Detect which cell encompasses the target text, then output its [x, y] center coordinate. 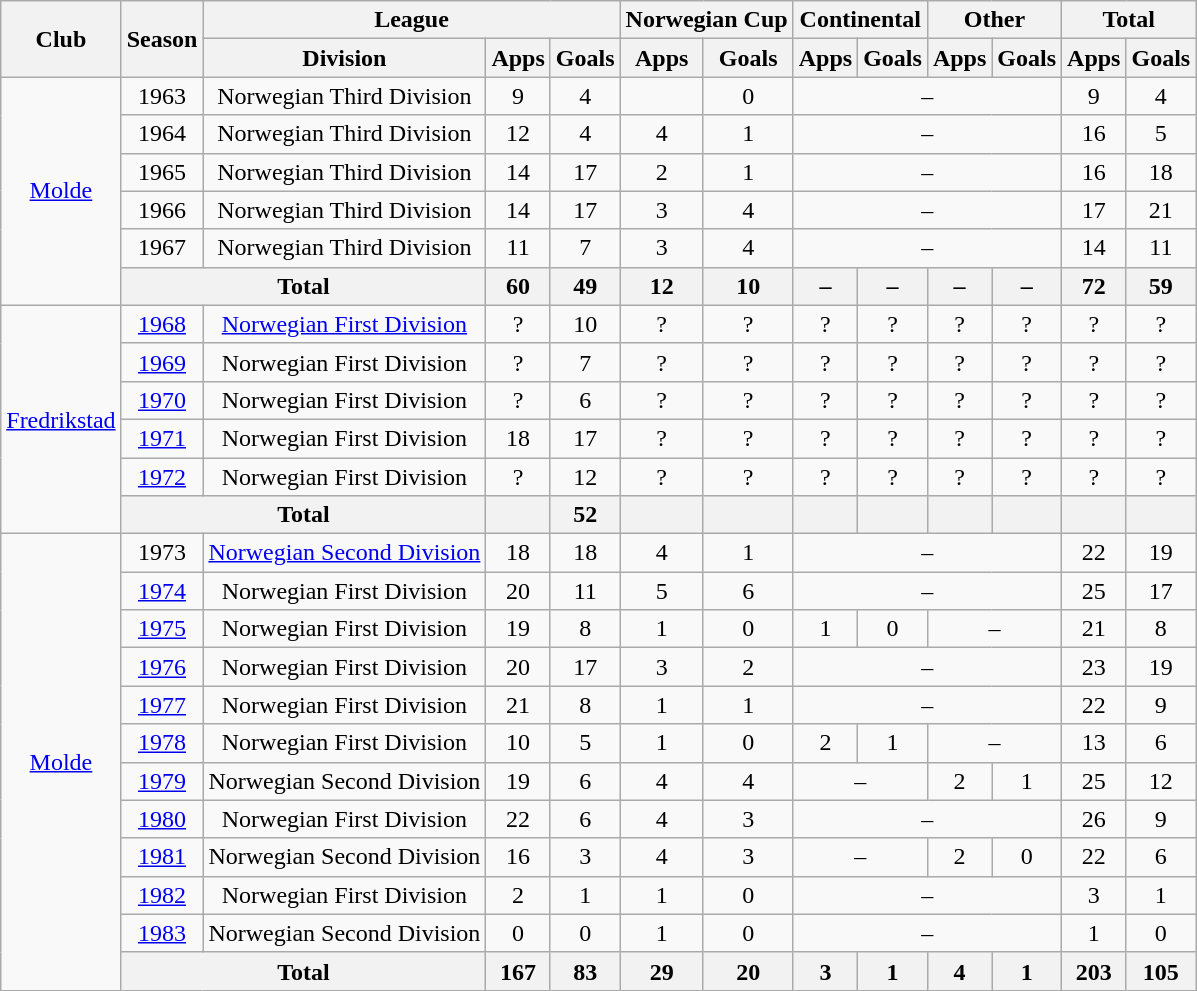
1975 [162, 629]
1972 [162, 477]
1974 [162, 591]
26 [1094, 819]
Fredrikstad [61, 419]
203 [1094, 971]
1966 [162, 210]
1973 [162, 553]
Club [61, 39]
Season [162, 39]
Norwegian Cup [706, 20]
1983 [162, 933]
49 [585, 286]
59 [1161, 286]
1970 [162, 400]
13 [1094, 743]
72 [1094, 286]
1964 [162, 134]
23 [1094, 667]
1963 [162, 96]
1980 [162, 819]
1968 [162, 324]
Division [344, 58]
1971 [162, 438]
1977 [162, 705]
83 [585, 971]
League [412, 20]
52 [585, 515]
1981 [162, 857]
105 [1161, 971]
1967 [162, 248]
1965 [162, 172]
1979 [162, 781]
1976 [162, 667]
1978 [162, 743]
167 [518, 971]
60 [518, 286]
1969 [162, 362]
Continental [860, 20]
1982 [162, 895]
Other [994, 20]
29 [662, 971]
